Locate the cell with the specified text and output its (x, y) center coordinate. 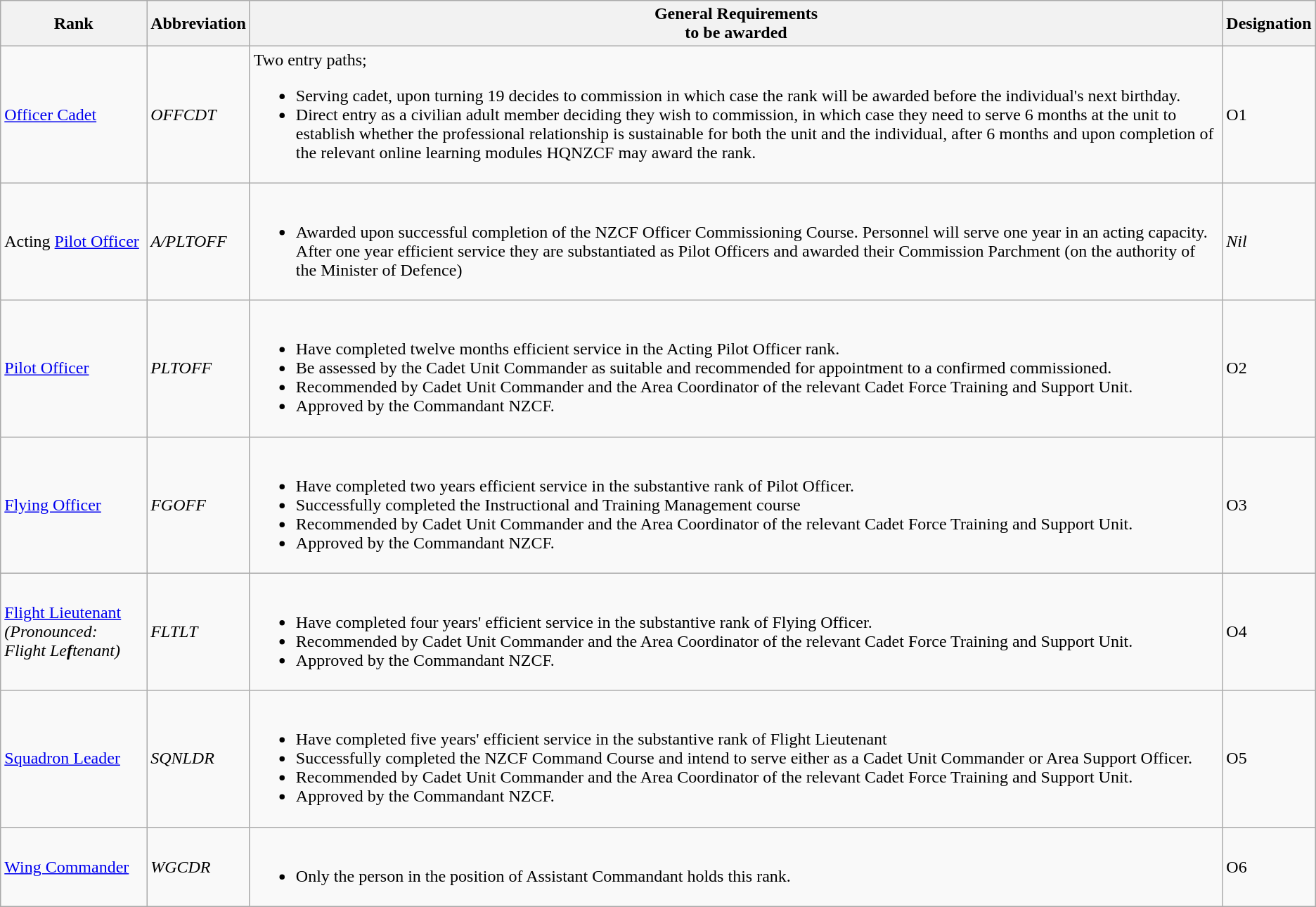
FLTLT (198, 631)
O3 (1269, 505)
Only the person in the position of Assistant Commandant holds this rank. (736, 866)
A/PLTOFF (198, 242)
O5 (1269, 759)
SQNLDR (198, 759)
Wing Commander (74, 866)
Flying Officer (74, 505)
WGCDR (198, 866)
Designation (1269, 24)
Acting Pilot Officer (74, 242)
Pilot Officer (74, 368)
O4 (1269, 631)
Abbreviation (198, 24)
O1 (1269, 115)
Officer Cadet (74, 115)
General Requirementsto be awarded (736, 24)
Nil (1269, 242)
OFFCDT (198, 115)
Squadron Leader (74, 759)
O2 (1269, 368)
Rank (74, 24)
FGOFF (198, 505)
O6 (1269, 866)
Flight Lieutenant(Pronounced: Flight Leftenant) (74, 631)
PLTOFF (198, 368)
